Return (x, y) of the center of cell containing provided text 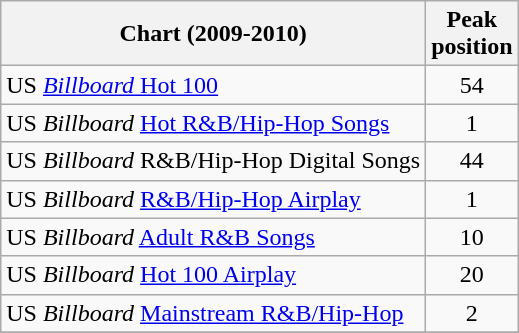
44 (472, 161)
US Billboard R&B/Hip-Hop Digital Songs (214, 161)
20 (472, 275)
US Billboard Hot R&B/Hip-Hop Songs (214, 123)
54 (472, 85)
Chart (2009-2010) (214, 34)
2 (472, 313)
US Billboard Hot 100 Airplay (214, 275)
US Billboard R&B/Hip-Hop Airplay (214, 199)
10 (472, 237)
US Billboard Adult R&B Songs (214, 237)
Peakposition (472, 34)
US Billboard Hot 100 (214, 85)
US Billboard Mainstream R&B/Hip-Hop (214, 313)
